Provide the [X, Y] coordinate of the cell's center where the given text is located.  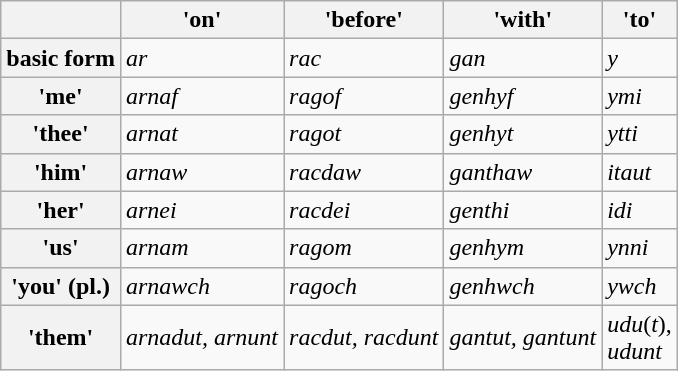
racdut, racdunt [364, 338]
itaut [640, 172]
ar [202, 58]
arnam [202, 248]
rac [364, 58]
ganthaw [523, 172]
ragof [364, 96]
idi [640, 210]
y [640, 58]
racdei [364, 210]
ywch [640, 286]
arnaw [202, 172]
'you' (pl.) [61, 286]
'them' [61, 338]
udu(t),udunt [640, 338]
arnadut, arnunt [202, 338]
gantut, gantunt [523, 338]
racdaw [364, 172]
ymi [640, 96]
arnaf [202, 96]
'before' [364, 20]
genhym [523, 248]
'to' [640, 20]
genhwch [523, 286]
'her' [61, 210]
arnawch [202, 286]
basic form [61, 58]
'him' [61, 172]
genthi [523, 210]
ragot [364, 134]
ynni [640, 248]
'with' [523, 20]
genhyt [523, 134]
arnei [202, 210]
arnat [202, 134]
genhyf [523, 96]
'me' [61, 96]
'on' [202, 20]
'us' [61, 248]
ragom [364, 248]
ytti [640, 134]
gan [523, 58]
ragoch [364, 286]
'thee' [61, 134]
